Return the (X, Y) coordinate for the center point of the cell that contains the specified text.  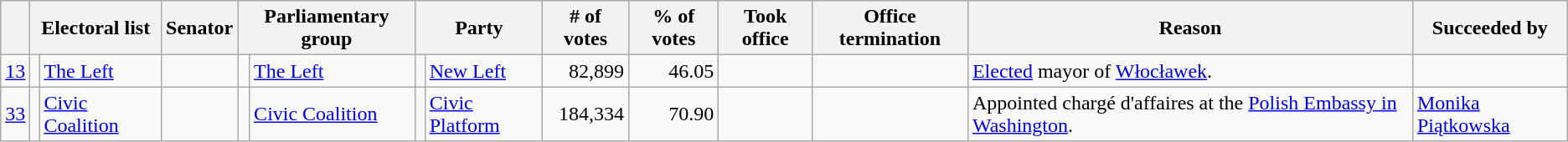
13 (15, 71)
Succeeded by (1489, 28)
Monika Piątkowska (1489, 114)
Appointed chargé d'affaires at the Polish Embassy in Washington. (1189, 114)
70.90 (673, 114)
Parliamentary group (327, 28)
Electoral list (95, 28)
Office termination (890, 28)
Senator (199, 28)
Civic Platform (483, 114)
184,334 (586, 114)
Took office (766, 28)
Reason (1189, 28)
33 (15, 114)
Elected mayor of Włocławek. (1189, 71)
46.05 (673, 71)
# of votes (586, 28)
Party (479, 28)
New Left (483, 71)
% of votes (673, 28)
82,899 (586, 71)
